Provide the [x, y] coordinate of the cell's center where the given text is located.  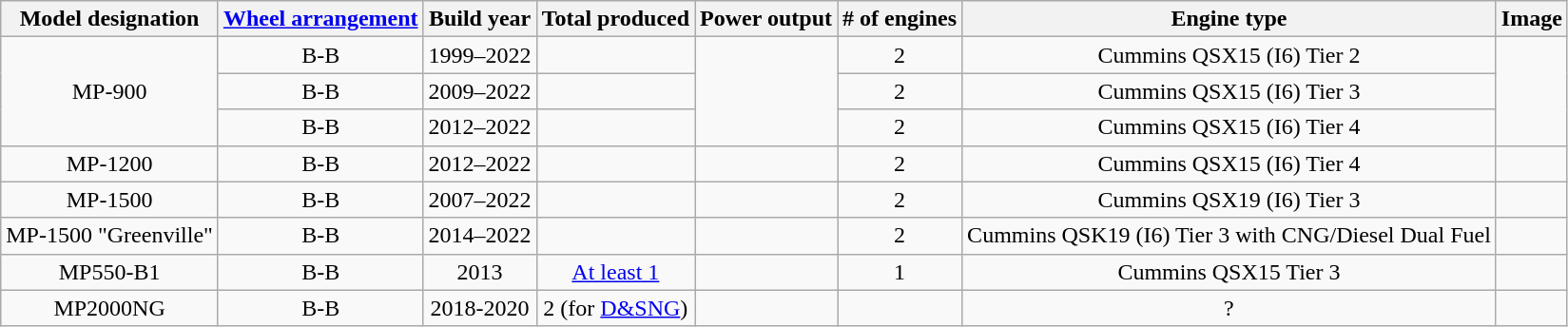
Wheel arrangement [320, 19]
2013 [479, 272]
2018-2020 [479, 308]
2007–2022 [479, 200]
Total produced [615, 19]
1999–2022 [479, 55]
Image [1531, 19]
Cummins QSX19 (I6) Tier 3 [1229, 200]
MP-1500 [110, 200]
2009–2022 [479, 91]
Engine type [1229, 19]
2 (for D&SNG) [615, 308]
MP550-B1 [110, 272]
Build year [479, 19]
Power output [766, 19]
MP2000NG [110, 308]
At least 1 [615, 272]
# of engines [900, 19]
MP-1500 "Greenville" [110, 236]
Model designation [110, 19]
Cummins QSK19 (I6) Tier 3 with CNG/Diesel Dual Fuel [1229, 236]
2014–2022 [479, 236]
Cummins QSX15 (I6) Tier 3 [1229, 91]
Cummins QSX15 Tier 3 [1229, 272]
? [1229, 308]
Cummins QSX15 (I6) Tier 2 [1229, 55]
MP-900 [110, 91]
MP-1200 [110, 163]
1 [900, 272]
